Return (x, y) of the center of cell containing provided text 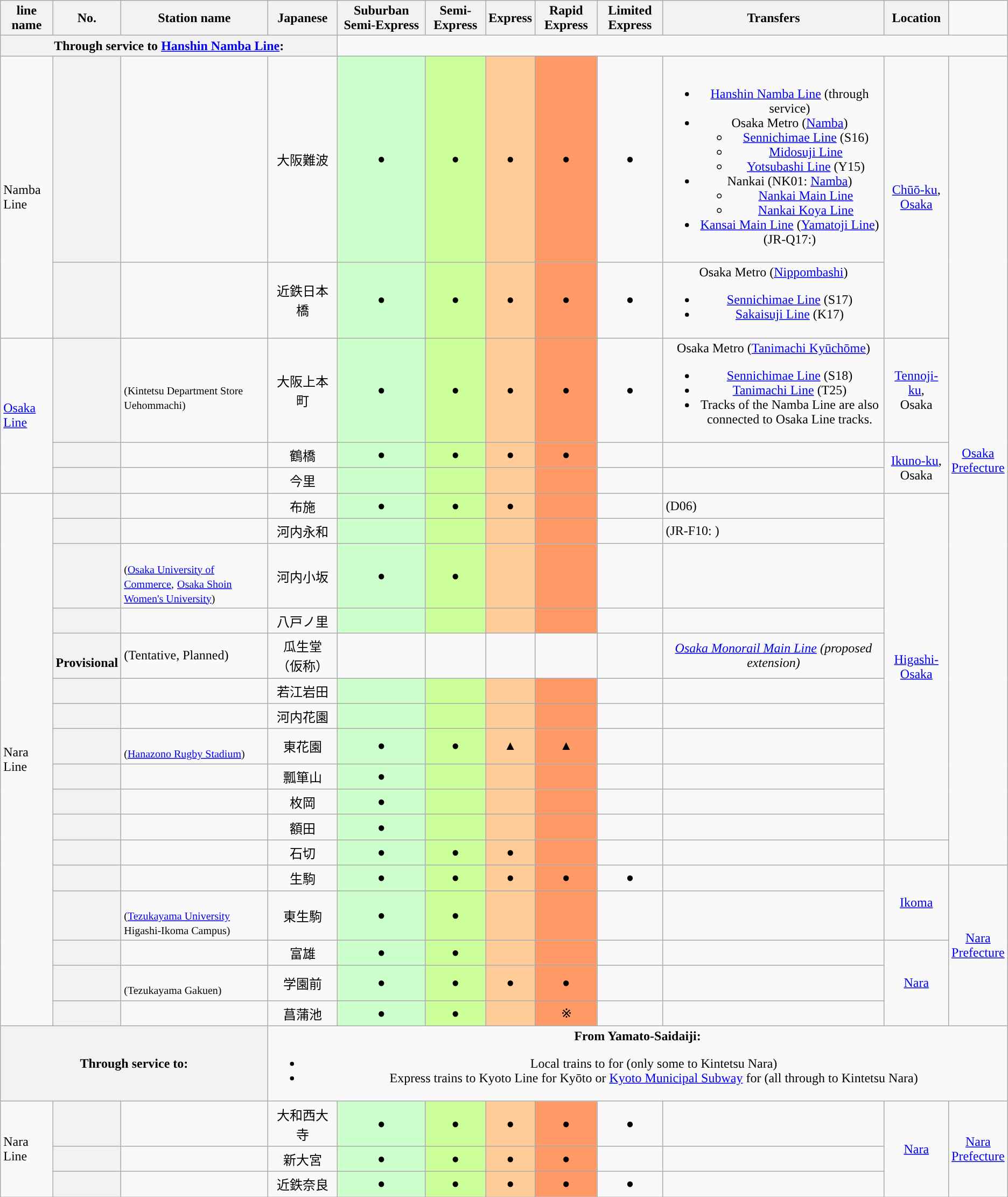
(JR-F10: ) (773, 531)
(Osaka University of Commerce, Osaka Shoin Women's University) (194, 575)
Express (510, 18)
東花園 (303, 747)
Osaka Monorail Main Line (proposed extension) (773, 655)
Limited Express (630, 18)
瓢箪山 (303, 777)
Higashi-Osaka (916, 666)
瓜生堂（仮称） (303, 655)
Japanese (303, 18)
河内永和 (303, 531)
枚岡 (303, 802)
Location (916, 18)
大阪上本町 (303, 390)
東生駒 (303, 915)
Ikoma (916, 903)
Station name (194, 18)
新大宮 (303, 1158)
額田 (303, 827)
(Tezukayama Gakuen) (194, 983)
(D06) (773, 505)
Through service to: (134, 1063)
Transfers (773, 18)
(Tentative, Planned) (194, 655)
菖蒲池 (303, 1013)
Chūō-ku,Osaka (916, 197)
生駒 (303, 878)
若江岩田 (303, 691)
Ikuno-ku,Osaka (916, 468)
Namba Line (27, 197)
Rapid Express (566, 18)
line name (27, 18)
Osaka Metro (Tanimachi Kyūchōme) Sennichimae Line (S18) Tanimachi Line (T25)Tracks of the Namba Line are also connected to Osaka Line tracks. (773, 390)
河内小坂 (303, 575)
Tennoji-ku,Osaka (916, 390)
大和西大寺 (303, 1124)
Provisional (87, 655)
近鉄奈良 (303, 1184)
Through service to Hanshin Namba Line: (169, 46)
OsakaPrefecture (978, 461)
Osaka Line (27, 415)
石切 (303, 852)
今里 (303, 481)
鶴橋 (303, 455)
(Kintetsu Department Store Uehommachi) (194, 390)
学園前 (303, 983)
Suburban Semi-Express (381, 18)
大阪難波 (303, 159)
Osaka Metro (Nippombashi) Sennichimae Line (S17) Sakaisuji Line (K17) (773, 300)
近鉄日本橋 (303, 300)
※ (566, 1013)
Semi-Express (456, 18)
八戸ノ里 (303, 621)
(Hanazono Rugby Stadium) (194, 747)
布施 (303, 505)
富雄 (303, 952)
河内花園 (303, 716)
(Tezukayama University Higashi-Ikoma Campus) (194, 915)
No. (87, 18)
